Search for the cell housing the specified text and yield its (X, Y) center coordinate. 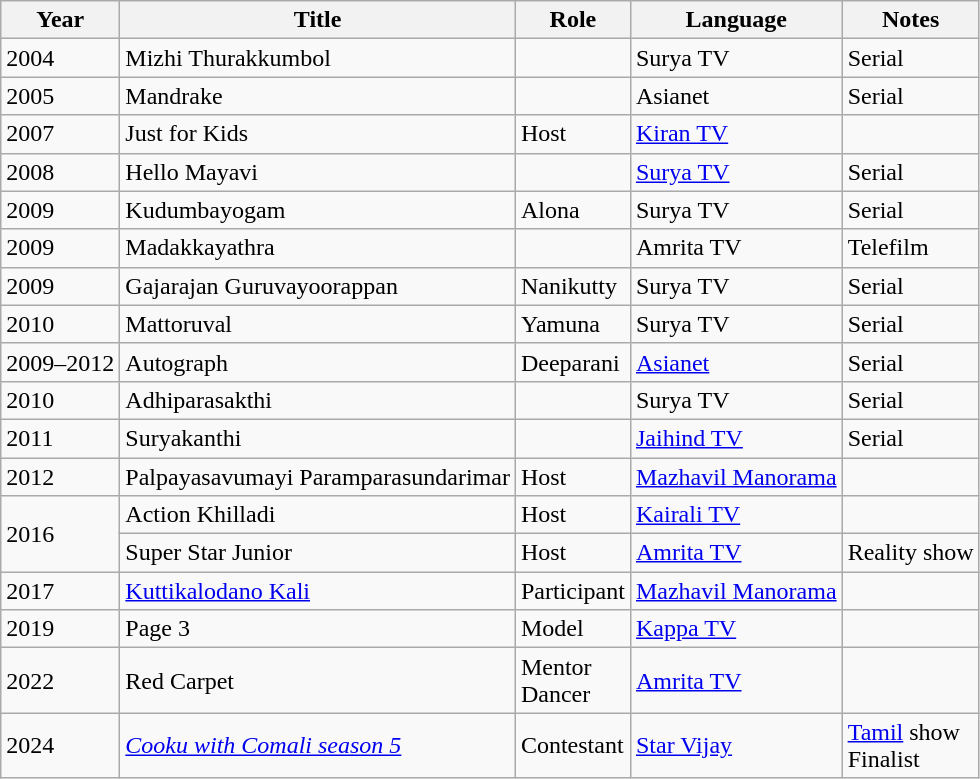
Just for Kids (318, 134)
2011 (60, 438)
Adhiparasakthi (318, 400)
Suryakanthi (318, 438)
Yamuna (572, 324)
Title (318, 20)
Red Carpet (318, 680)
Kudumbayogam (318, 210)
2022 (60, 680)
Cooku with Comali season 5 (318, 746)
MentorDancer (572, 680)
Autograph (318, 362)
Participant (572, 591)
2024 (60, 746)
Role (572, 20)
2017 (60, 591)
Mandrake (318, 96)
2004 (60, 58)
Nanikutty (572, 286)
Super Star Junior (318, 553)
Deeparani (572, 362)
Language (736, 20)
Gajarajan Guruvayoorappan (318, 286)
Tamil showFinalist (910, 746)
2019 (60, 629)
Contestant (572, 746)
Hello Mayavi (318, 172)
2012 (60, 477)
2008 (60, 172)
Kiran TV (736, 134)
Page 3 (318, 629)
Year (60, 20)
Notes (910, 20)
Madakkayathra (318, 248)
2005 (60, 96)
Star Vijay (736, 746)
Telefilm (910, 248)
Kairali TV (736, 515)
Reality show (910, 553)
2016 (60, 534)
Kappa TV (736, 629)
Action Khilladi (318, 515)
Kuttikalodano Kali (318, 591)
2007 (60, 134)
Model (572, 629)
Mattoruval (318, 324)
Alona (572, 210)
2009–2012 (60, 362)
Mizhi Thurakkumbol (318, 58)
Jaihind TV (736, 438)
Palpayasavumayi Paramparasundarimar (318, 477)
